Return the (x, y) coordinate for the center point of the cell that contains the specified text.  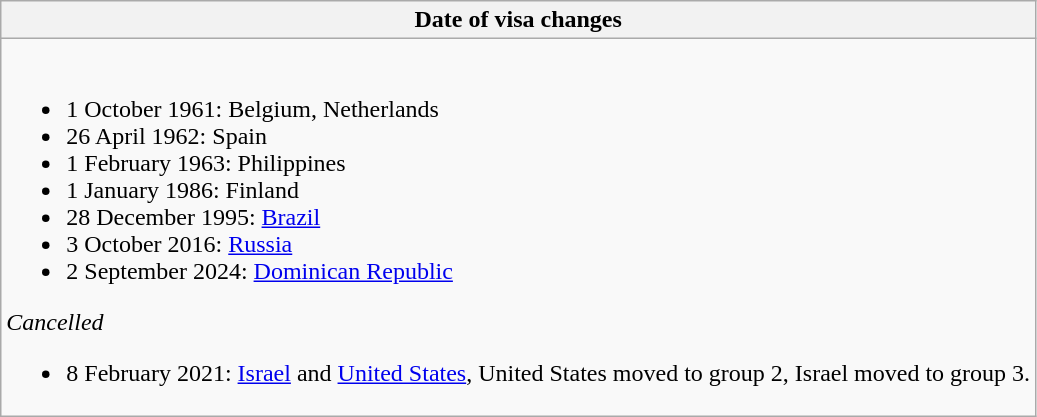
Date of visa changes (518, 20)
